Identify which cell holds the provided text, then report its [x, y] central coordinate. 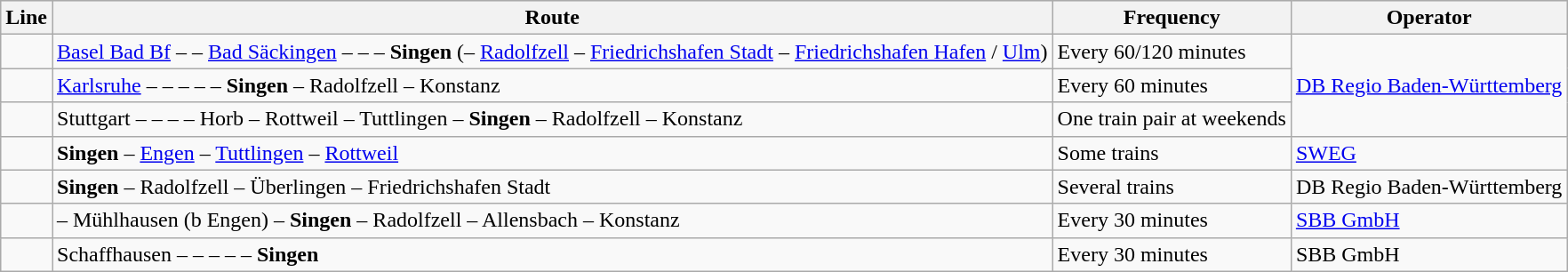
Schaffhausen – – – – – Singen [552, 254]
Route [552, 18]
Line [27, 18]
Every 60 minutes [1172, 85]
Every 60/120 minutes [1172, 52]
Singen – Engen – Tuttlingen – Rottweil [552, 153]
– Mühlhausen (b Engen) – Singen – Radolfzell – Allensbach – Konstanz [552, 220]
Frequency [1172, 18]
Several trains [1172, 187]
Singen – Radolfzell – Überlingen – Friedrichshafen Stadt [552, 187]
Basel Bad Bf – – Bad Säckingen – – – Singen (– Radolfzell – Friedrichshafen Stadt – Friedrichshafen Hafen / Ulm) [552, 52]
SWEG [1429, 153]
Stuttgart – – – – Horb – Rottweil – Tuttlingen – Singen – Radolfzell – Konstanz [552, 119]
Operator [1429, 18]
One train pair at weekends [1172, 119]
Karlsruhe – – – – – Singen – Radolfzell – Konstanz [552, 85]
Some trains [1172, 153]
